Locate the cell with the specified text and output its (x, y) center coordinate. 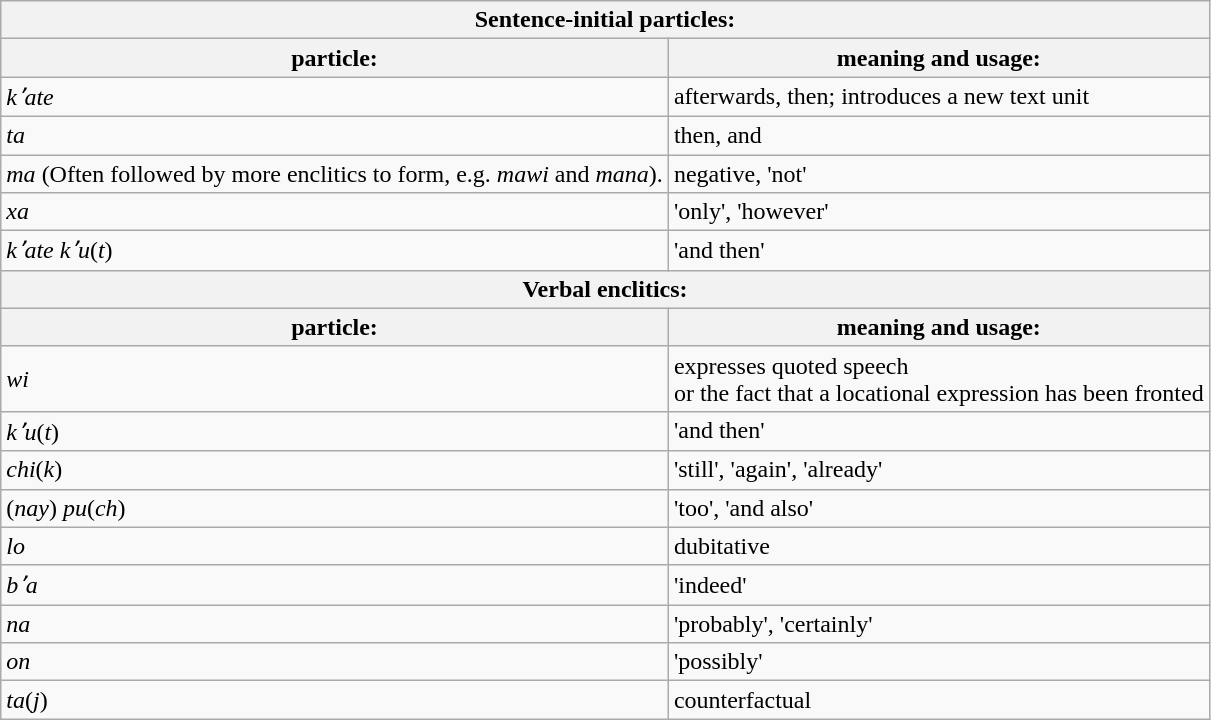
ta (335, 135)
bʼa (335, 585)
kʼu(t) (335, 431)
negative, 'not' (938, 173)
kʼate (335, 97)
then, and (938, 135)
na (335, 624)
on (335, 662)
'possibly' (938, 662)
ma (Often followed by more enclitics to form, e.g. mawi and mana). (335, 173)
expresses quoted speechor the fact that a locational expression has been fronted (938, 378)
Verbal enclitics: (605, 289)
'still', 'again', 'already' (938, 470)
'indeed' (938, 585)
kʼate kʼu(t) (335, 251)
chi(k) (335, 470)
'probably', 'certainly' (938, 624)
xa (335, 212)
wi (335, 378)
Sentence-initial particles: (605, 20)
(nay) pu(ch) (335, 508)
dubitative (938, 546)
lo (335, 546)
'too', 'and also' (938, 508)
counterfactual (938, 700)
'only', 'however' (938, 212)
ta(j) (335, 700)
afterwards, then; introduces a new text unit (938, 97)
